Return the (x, y) coordinate for the center point of the cell that contains the specified text.  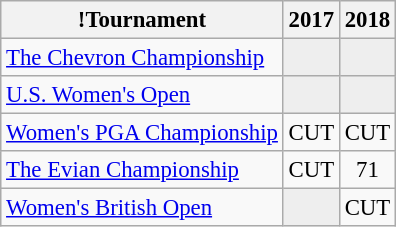
2017 (311, 20)
Women's PGA Championship (142, 133)
U.S. Women's Open (142, 95)
71 (367, 170)
The Evian Championship (142, 170)
The Chevron Championship (142, 58)
2018 (367, 20)
Women's British Open (142, 208)
!Tournament (142, 20)
